Locate the cell with the specified text and output its [X, Y] center coordinate. 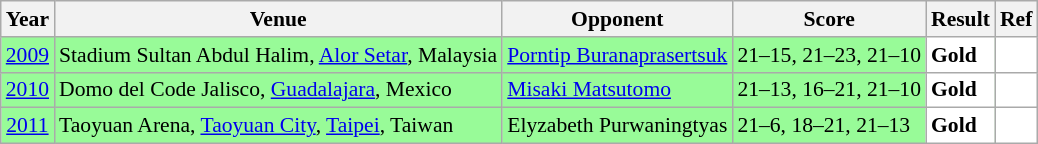
21–6, 18–21, 21–13 [829, 126]
Elyzabeth Purwaningtyas [617, 126]
Year [28, 19]
Domo del Code Jalisco, Guadalajara, Mexico [278, 90]
Stadium Sultan Abdul Halim, Alor Setar, Malaysia [278, 55]
2009 [28, 55]
21–13, 16–21, 21–10 [829, 90]
Venue [278, 19]
Opponent [617, 19]
Ref [1016, 19]
2010 [28, 90]
Porntip Buranaprasertsuk [617, 55]
Score [829, 19]
Misaki Matsutomo [617, 90]
Result [960, 19]
21–15, 21–23, 21–10 [829, 55]
Taoyuan Arena, Taoyuan City, Taipei, Taiwan [278, 126]
2011 [28, 126]
